Return the [X, Y] coordinate for the center point of the cell that contains the specified text.  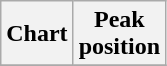
Chart [37, 34]
Peakposition [119, 34]
